Scan for the cell matching the given text and deliver its (x, y) coordinate at center. 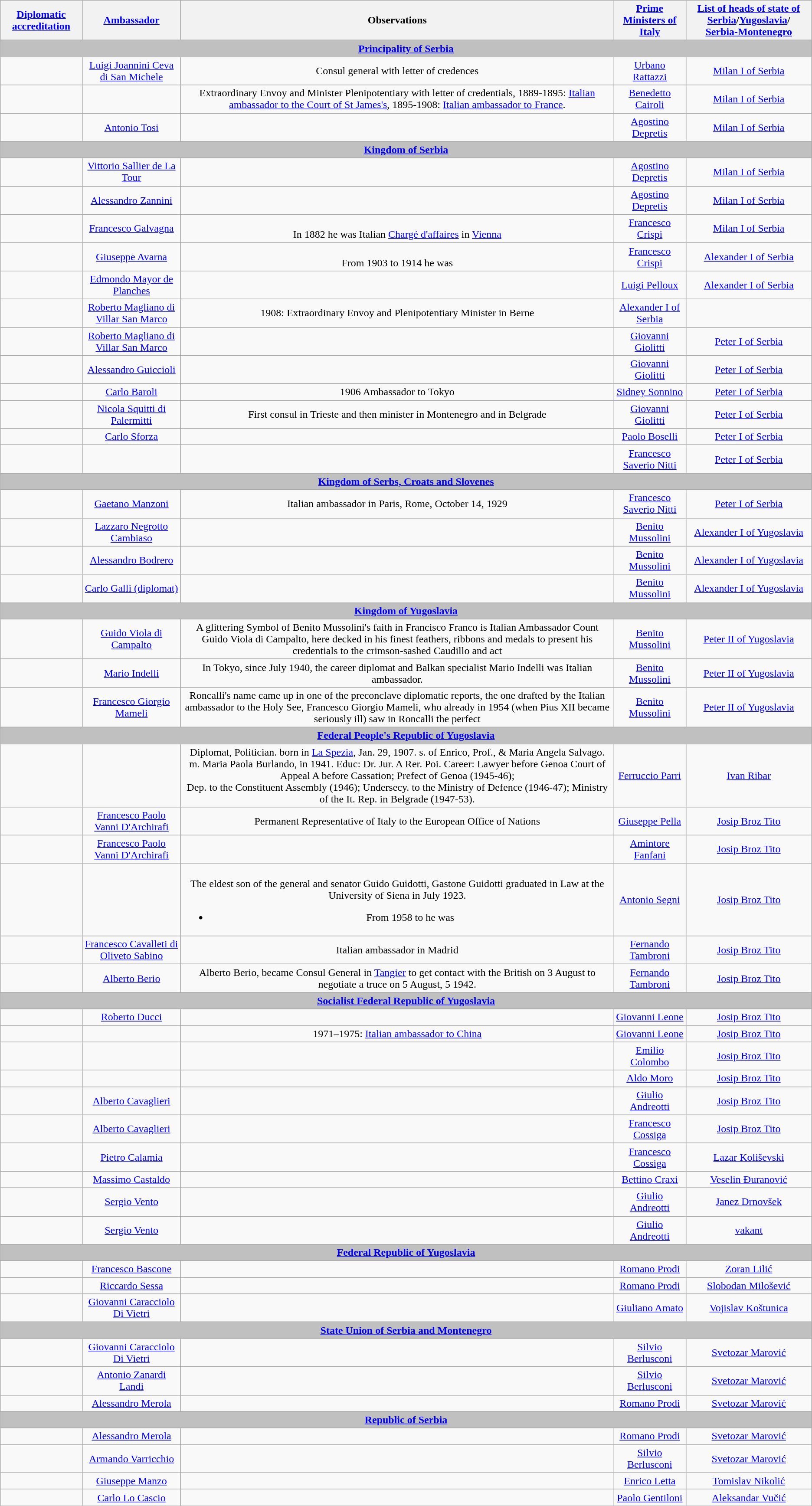
Ivan Ribar (749, 775)
Benedetto Cairoli (650, 99)
Socialist Federal Republic of Yugoslavia (406, 1001)
1971–1975: Italian ambassador to China (397, 1034)
Alberto Berio, became Consul General in Tangier to get contact with the British on 3 August to negotiate a truce on 5 August, 5 1942. (397, 979)
State Union of Serbia and Montenegro (406, 1330)
Sidney Sonnino (650, 392)
Aleksandar Vučić (749, 1497)
Luigi Joannini Ceva di San Michele (131, 71)
Carlo Sforza (131, 437)
Enrico Letta (650, 1481)
Lazzaro Negrotto Cambiaso (131, 532)
Urbano Rattazzi (650, 71)
Aldo Moro (650, 1078)
Guido Viola di Campalto (131, 639)
Giuseppe Manzo (131, 1481)
Antonio Segni (650, 900)
Alessandro Guiccioli (131, 370)
Alberto Berio (131, 979)
Francesco Galvagna (131, 228)
Edmondo Mayor de Planches (131, 285)
Kingdom of Yugoslavia (406, 611)
Veselin Đuranović (749, 1179)
vakant (749, 1230)
Vojislav Koštunica (749, 1308)
Roberto Ducci (131, 1017)
Carlo Galli (diplomat) (131, 588)
Alessandro Zannini (131, 200)
Francesco Bascone (131, 1269)
Ambassador (131, 20)
Antonio Tosi (131, 128)
List of heads of state of Serbia/Yugoslavia/Serbia-Montenegro (749, 20)
Republic of Serbia (406, 1420)
Giuseppe Avarna (131, 257)
Janez Drnovšek (749, 1202)
Federal People's Republic of Yugoslavia (406, 735)
Consul general with letter of credences (397, 71)
Emilio Colombo (650, 1056)
Diplomatic accreditation (41, 20)
First consul in Trieste and then minister in Montenegro and in Belgrade (397, 415)
Paolo Boselli (650, 437)
Paolo Gentiloni (650, 1497)
Alessandro Bodrero (131, 560)
Antonio Zanardi Landi (131, 1381)
Giuseppe Pella (650, 822)
Riccardo Sessa (131, 1286)
Mario Indelli (131, 673)
Zoran Lilić (749, 1269)
Prime Ministers of Italy (650, 20)
Vittorio Sallier de La Tour (131, 172)
Francesco Giorgio Mameli (131, 707)
Italian ambassador in Paris, Rome, October 14, 1929 (397, 504)
Slobodan Milošević (749, 1286)
Bettino Craxi (650, 1179)
In 1882 he was Italian Chargé d'affaires in Vienna (397, 228)
Giuliano Amato (650, 1308)
Kingdom of Serbia (406, 150)
From 1903 to 1914 he was (397, 257)
1908: Extraordinary Envoy and Plenipotentiary Minister in Berne (397, 313)
Ferruccio Parri (650, 775)
Lazar Koliševski (749, 1157)
Nicola Squitti di Palermitti (131, 415)
Pietro Calamia (131, 1157)
Principality of Serbia (406, 49)
Amintore Fanfani (650, 849)
Armando Varricchio (131, 1458)
Gaetano Manzoni (131, 504)
Carlo Baroli (131, 392)
Carlo Lo Cascio (131, 1497)
Italian ambassador in Madrid (397, 950)
Kingdom of Serbs, Croats and Slovenes (406, 481)
Massimo Castaldo (131, 1179)
Federal Republic of Yugoslavia (406, 1253)
1906 Ambassador to Tokyo (397, 392)
Francesco Cavalleti di Oliveto Sabino (131, 950)
In Tokyo, since July 1940, the career diplomat and Balkan specialist Mario Indelli was Italian ambassador. (397, 673)
Observations (397, 20)
Luigi Pelloux (650, 285)
Tomislav Nikolić (749, 1481)
Permanent Representative of Italy to the European Office of Nations (397, 822)
